Determine the [X, Y] coordinate at the center of the cell enclosing the given text.  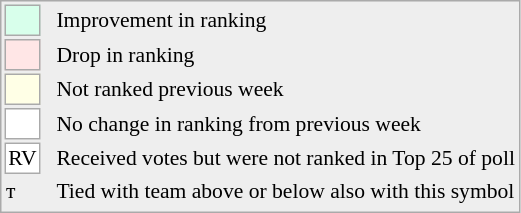
RV [22, 158]
Received votes but were not ranked in Top 25 of poll [286, 158]
No change in ranking from previous week [286, 124]
Tied with team above or below also with this symbol [286, 191]
т [22, 191]
Improvement in ranking [286, 20]
Not ranked previous week [286, 90]
Drop in ranking [286, 55]
